From the cell containing the given text, extract its center point as (x, y) coordinate. 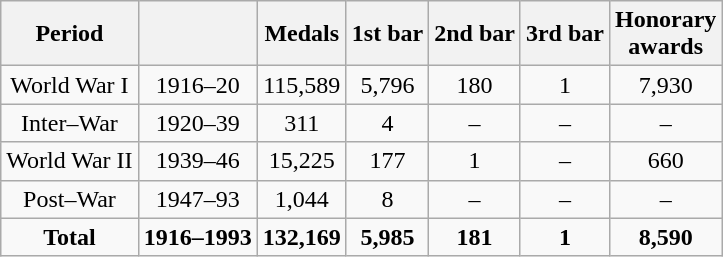
1920–39 (198, 123)
World War I (70, 85)
Post–War (70, 199)
1939–46 (198, 161)
Total (70, 237)
Honoraryawards (665, 34)
177 (387, 161)
7,930 (665, 85)
3rd bar (564, 34)
8 (387, 199)
1916–20 (198, 85)
115,589 (302, 85)
660 (665, 161)
132,169 (302, 237)
Inter–War (70, 123)
4 (387, 123)
1,044 (302, 199)
1916–1993 (198, 237)
2nd bar (475, 34)
World War II (70, 161)
8,590 (665, 237)
15,225 (302, 161)
311 (302, 123)
5,796 (387, 85)
Medals (302, 34)
181 (475, 237)
Period (70, 34)
5,985 (387, 237)
1st bar (387, 34)
1947–93 (198, 199)
180 (475, 85)
